For the text-containing cell, return its midpoint in [X, Y] coordinate format. 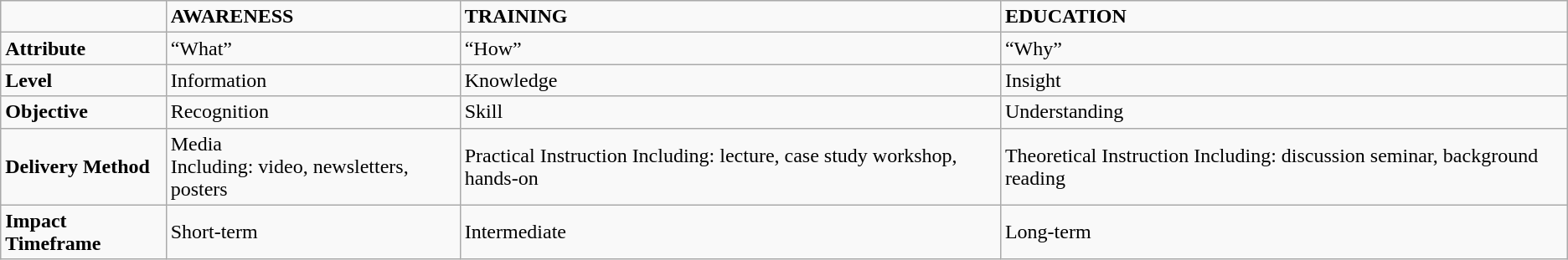
Recognition [313, 112]
EDUCATION [1283, 17]
Intermediate [730, 232]
Insight [1283, 80]
“How” [730, 48]
Information [313, 80]
Objective [84, 112]
Attribute [84, 48]
MediaIncluding: video, newsletters, posters [313, 166]
Impact Timeframe [84, 232]
Level [84, 80]
TRAINING [730, 17]
Long-term [1283, 232]
Delivery Method [84, 166]
Short-term [313, 232]
Skill [730, 112]
Theoretical Instruction Including: discussion seminar, background reading [1283, 166]
Understanding [1283, 112]
Practical Instruction Including: lecture, case study workshop, hands-on [730, 166]
AWARENESS [313, 17]
Knowledge [730, 80]
“Why” [1283, 48]
“What” [313, 48]
